Scan for the cell matching the given text and deliver its [X, Y] coordinate at center. 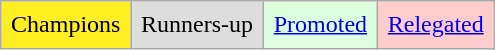
Relegated [436, 25]
Promoted [320, 25]
Runners-up [198, 25]
Champions [66, 25]
